For the text-containing cell, return its midpoint in (X, Y) coordinate format. 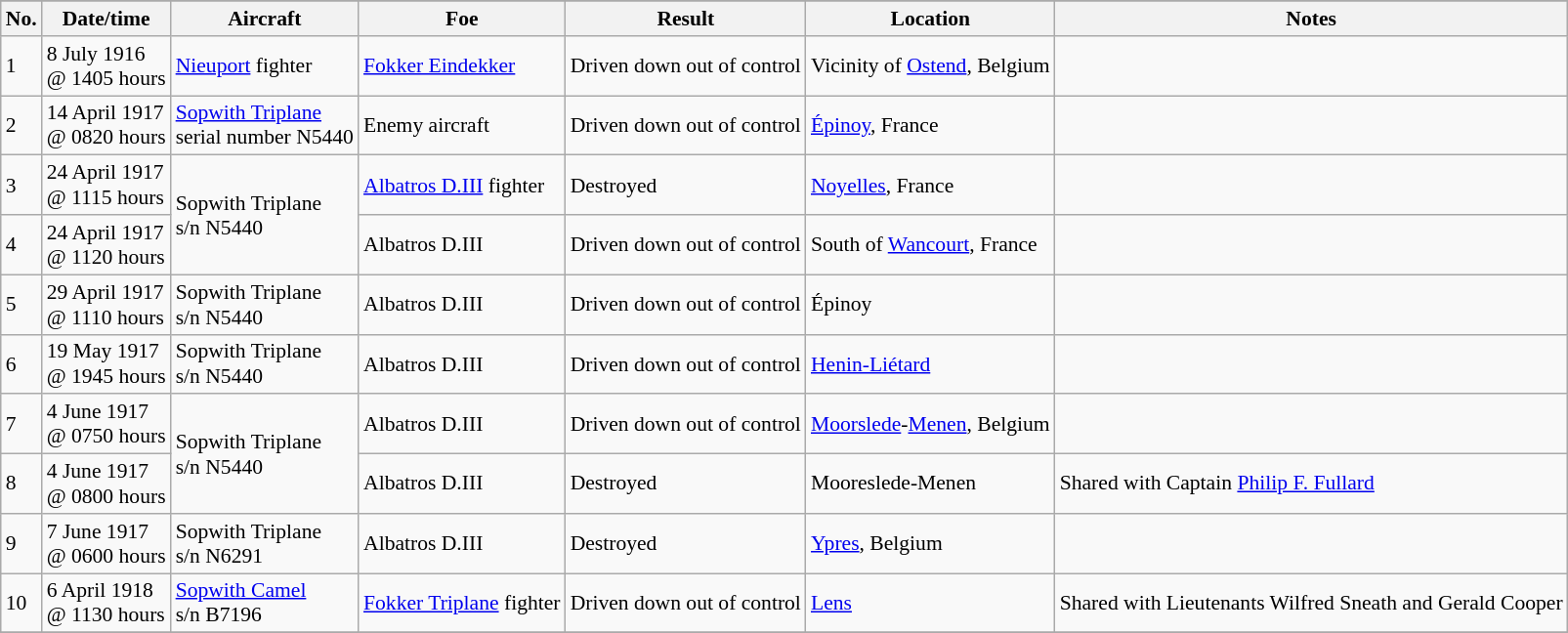
Épinoy, France (930, 125)
Albatros D.III fighter (462, 186)
Fokker Triplane fighter (462, 604)
6 April 1918@ 1130 hours (106, 604)
Shared with Lieutenants Wilfred Sneath and Gerald Cooper (1311, 604)
3 (21, 186)
South of Wancourt, France (930, 244)
7 June 1917@ 0600 hours (106, 543)
Foe (462, 19)
Henin-Liétard (930, 363)
9 (21, 543)
Notes (1311, 19)
Fokker Eindekker (462, 66)
Épinoy (930, 305)
Date/time (106, 19)
2 (21, 125)
4 June 1917@ 0800 hours (106, 485)
8 (21, 485)
14 April 1917@ 0820 hours (106, 125)
Sopwith Triplanes/n N6291 (265, 543)
Sopwith Camels/n B7196 (265, 604)
5 (21, 305)
24 April 1917@ 1115 hours (106, 186)
8 July 1916@ 1405 hours (106, 66)
7 (21, 424)
29 April 1917@ 1110 hours (106, 305)
Noyelles, France (930, 186)
24 April 1917@ 1120 hours (106, 244)
19 May 1917@ 1945 hours (106, 363)
Shared with Captain Philip F. Fullard (1311, 485)
6 (21, 363)
1 (21, 66)
Aircraft (265, 19)
Mooreslede-Menen (930, 485)
Ypres, Belgium (930, 543)
4 (21, 244)
Location (930, 19)
10 (21, 604)
Result (686, 19)
Nieuport fighter (265, 66)
4 June 1917@ 0750 hours (106, 424)
Enemy aircraft (462, 125)
No. (21, 19)
Moorslede-Menen, Belgium (930, 424)
Lens (930, 604)
Sopwith Triplaneserial number N5440 (265, 125)
Vicinity of Ostend, Belgium (930, 66)
